Return the (x, y) coordinate for the center point of the cell that contains the specified text.  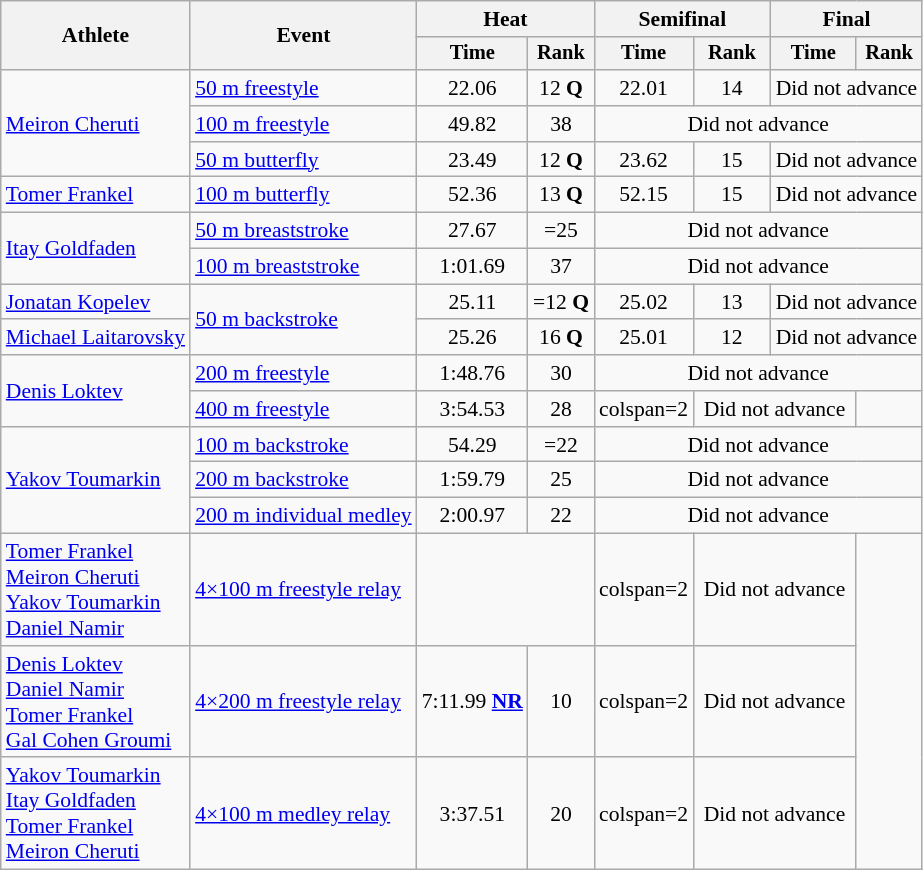
Michael Laitarovsky (96, 338)
Final (847, 19)
Athlete (96, 36)
100 m freestyle (304, 124)
23.49 (472, 160)
50 m backstroke (304, 320)
200 m individual medley (304, 516)
23.62 (644, 160)
7:11.99 NR (472, 702)
22.06 (472, 88)
25 (561, 480)
16 Q (561, 338)
22.01 (644, 88)
37 (561, 267)
27.67 (472, 231)
100 m backstroke (304, 445)
25.02 (644, 302)
25.26 (472, 338)
50 m breaststroke (304, 231)
28 (561, 409)
13 (732, 302)
Yakov ToumarkinItay GoldfadenTomer FrankelMeiron Cheruti (96, 814)
25.01 (644, 338)
Denis LoktevDaniel NamirTomer FrankelGal Cohen Groumi (96, 702)
Itay Goldfaden (96, 248)
Tomer Frankel (96, 195)
3:54.53 (472, 409)
200 m backstroke (304, 480)
50 m butterfly (304, 160)
38 (561, 124)
400 m freestyle (304, 409)
4×200 m freestyle relay (304, 702)
30 (561, 373)
13 Q (561, 195)
49.82 (472, 124)
Jonatan Kopelev (96, 302)
Semifinal (682, 19)
=12 Q (561, 302)
100 m breaststroke (304, 267)
1:48.76 (472, 373)
100 m butterfly (304, 195)
3:37.51 (472, 814)
22 (561, 516)
50 m freestyle (304, 88)
1:01.69 (472, 267)
=25 (561, 231)
10 (561, 702)
Tomer FrankelMeiron Cheruti Yakov ToumarkinDaniel Namir (96, 590)
Heat (506, 19)
Yakov Toumarkin (96, 480)
4×100 m medley relay (304, 814)
54.29 (472, 445)
12 (732, 338)
14 (732, 88)
4×100 m freestyle relay (304, 590)
20 (561, 814)
2:00.97 (472, 516)
52.15 (644, 195)
Denis Loktev (96, 390)
1:59.79 (472, 480)
52.36 (472, 195)
=22 (561, 445)
Meiron Cheruti (96, 124)
200 m freestyle (304, 373)
Event (304, 36)
25.11 (472, 302)
